Scan for the cell matching the given text and deliver its [x, y] coordinate at center. 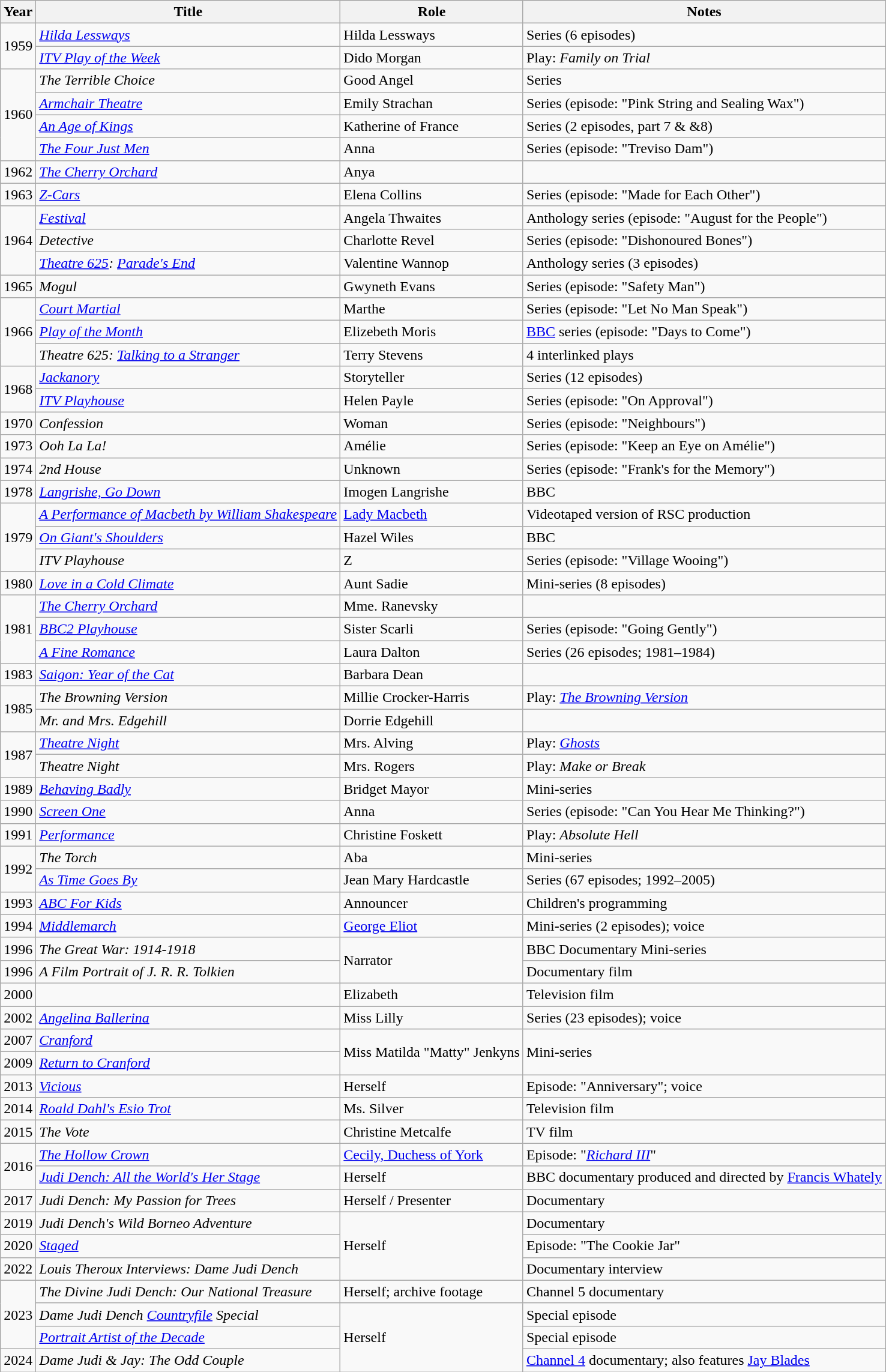
The Hollow Crown [188, 1155]
Portrait Artist of the Decade [188, 1337]
Series (episode: "Village Wooing") [704, 560]
Z-Cars [188, 195]
2024 [18, 1360]
Sister Scarli [432, 629]
Series (episode: "Dishonoured Bones") [704, 240]
Helen Payle [432, 400]
Play: Ghosts [704, 743]
Jackanory [188, 378]
Return to Cranford [188, 1063]
As Time Goes By [188, 880]
2013 [18, 1086]
Channel 4 documentary; also features Jay Blades [704, 1360]
2017 [18, 1200]
Festival [188, 217]
Mme. Ranevsky [432, 606]
Charlotte Revel [432, 240]
Title [188, 12]
The Four Just Men [188, 149]
1980 [18, 583]
1968 [18, 389]
Series (episode: "Frank's for the Memory") [704, 469]
ABC For Kids [188, 903]
Theatre 625: Talking to a Stranger [188, 355]
Middlemarch [188, 926]
Behaving Badly [188, 789]
Vicious [188, 1086]
The Great War: 1914-1918 [188, 949]
TV film [704, 1132]
Anthology series (3 episodes) [704, 263]
BBC Documentary Mini-series [704, 949]
Staged [188, 1246]
Aunt Sadie [432, 583]
Elena Collins [432, 195]
Mini-series (2 episodes); voice [704, 926]
Narrator [432, 960]
Screen One [188, 812]
Episode: "The Cookie Jar" [704, 1246]
1993 [18, 903]
Valentine Wannop [432, 263]
1962 [18, 172]
Series (2 episodes, part 7 & &8) [704, 126]
Series (episode: "Can You Hear Me Thinking?") [704, 812]
Woman [432, 423]
Terry Stevens [432, 355]
Bridget Mayor [432, 789]
Dorrie Edgehill [432, 721]
1964 [18, 240]
ITV Play of the Week [188, 58]
Mogul [188, 286]
Notes [704, 12]
2019 [18, 1223]
Christine Metcalfe [432, 1132]
Herself; archive footage [432, 1292]
BBC2 Playhouse [188, 629]
The Divine Judi Dench: Our National Treasure [188, 1292]
Unknown [432, 469]
Elizabeth [432, 994]
1973 [18, 446]
On Giant's Shoulders [188, 537]
Roald Dahl's Esio Trot [188, 1109]
Lady Macbeth [432, 515]
1987 [18, 755]
2009 [18, 1063]
Gwyneth Evans [432, 286]
Play: Family on Trial [704, 58]
Mini-series (8 episodes) [704, 583]
Louis Theroux Interviews: Dame Judi Dench [188, 1269]
2022 [18, 1269]
Anya [432, 172]
The Vote [188, 1132]
Imogen Langrishe [432, 492]
Documentary film [704, 972]
Series (episode: "Treviso Dam") [704, 149]
Cranford [188, 1041]
Series (23 episodes); voice [704, 1018]
The Terrible Choice [188, 80]
Documentary interview [704, 1269]
Announcer [432, 903]
Angela Thwaites [432, 217]
2015 [18, 1132]
Dame Judi & Jay: The Odd Couple [188, 1360]
1970 [18, 423]
2002 [18, 1018]
Hazel Wiles [432, 537]
2014 [18, 1109]
Role [432, 12]
1979 [18, 537]
Z [432, 560]
Judi Dench's Wild Borneo Adventure [188, 1223]
Laura Dalton [432, 651]
Videotaped version of RSC production [704, 515]
2nd House [188, 469]
2020 [18, 1246]
Barbara Dean [432, 675]
1966 [18, 332]
1983 [18, 675]
1991 [18, 835]
Series [704, 80]
1994 [18, 926]
Performance [188, 835]
BBC series (episode: "Days to Come") [704, 332]
Emily Strachan [432, 103]
1985 [18, 709]
Series (episode: "Let No Man Speak") [704, 309]
Court Martial [188, 309]
Series (12 episodes) [704, 378]
Angelina Ballerina [188, 1018]
2007 [18, 1041]
Channel 5 documentary [704, 1292]
Mrs. Rogers [432, 766]
BBC documentary produced and directed by Francis Whately [704, 1177]
Series (episode: "Going Gently") [704, 629]
Series (episode: "Made for Each Other") [704, 195]
Cecily, Duchess of York [432, 1155]
A Film Portrait of J. R. R. Tolkien [188, 972]
Children's programming [704, 903]
1974 [18, 469]
Christine Foskett [432, 835]
George Eliot [432, 926]
Herself / Presenter [432, 1200]
Miss Matilda "Matty" Jenkyns [432, 1052]
Judi Dench: All the World's Her Stage [188, 1177]
A Fine Romance [188, 651]
2016 [18, 1166]
A Performance of Macbeth by William Shakespeare [188, 515]
Series (episode: "Keep an Eye on Amélie") [704, 446]
Langrishe, Go Down [188, 492]
The Torch [188, 857]
2000 [18, 994]
1959 [18, 46]
Jean Mary Hardcastle [432, 880]
Millie Crocker-Harris [432, 698]
1965 [18, 286]
Episode: "Richard III" [704, 1155]
1989 [18, 789]
Year [18, 12]
Play of the Month [188, 332]
Miss Lilly [432, 1018]
Episode: "Anniversary"; voice [704, 1086]
1990 [18, 812]
Theatre 625: Parade's End [188, 263]
Elizebeth Moris [432, 332]
2023 [18, 1314]
Ooh La La! [188, 446]
Series (67 episodes; 1992–2005) [704, 880]
Armchair Theatre [188, 103]
Ms. Silver [432, 1109]
4 interlinked plays [704, 355]
Mrs. Alving [432, 743]
Judi Dench: My Passion for Trees [188, 1200]
Play: The Browning Version [704, 698]
1992 [18, 869]
Play: Make or Break [704, 766]
Katherine of France [432, 126]
Series (episode: "Neighbours") [704, 423]
Mr. and Mrs. Edgehill [188, 721]
1960 [18, 115]
An Age of Kings [188, 126]
Series (episode: "Safety Man") [704, 286]
1981 [18, 629]
Play: Absolute Hell [704, 835]
1978 [18, 492]
Series (26 episodes; 1981–1984) [704, 651]
The Browning Version [188, 698]
Storyteller [432, 378]
Confession [188, 423]
Good Angel [432, 80]
Love in a Cold Climate [188, 583]
Dame Judi Dench Countryfile Special [188, 1314]
Dido Morgan [432, 58]
Aba [432, 857]
Amélie [432, 446]
Marthe [432, 309]
Anthology series (episode: "August for the People") [704, 217]
Series (episode: "On Approval") [704, 400]
Series (6 episodes) [704, 35]
1963 [18, 195]
Series (episode: "Pink String and Sealing Wax") [704, 103]
Saigon: Year of the Cat [188, 675]
Detective [188, 240]
